Provide the [x, y] coordinate of the cell's center where the given text is located.  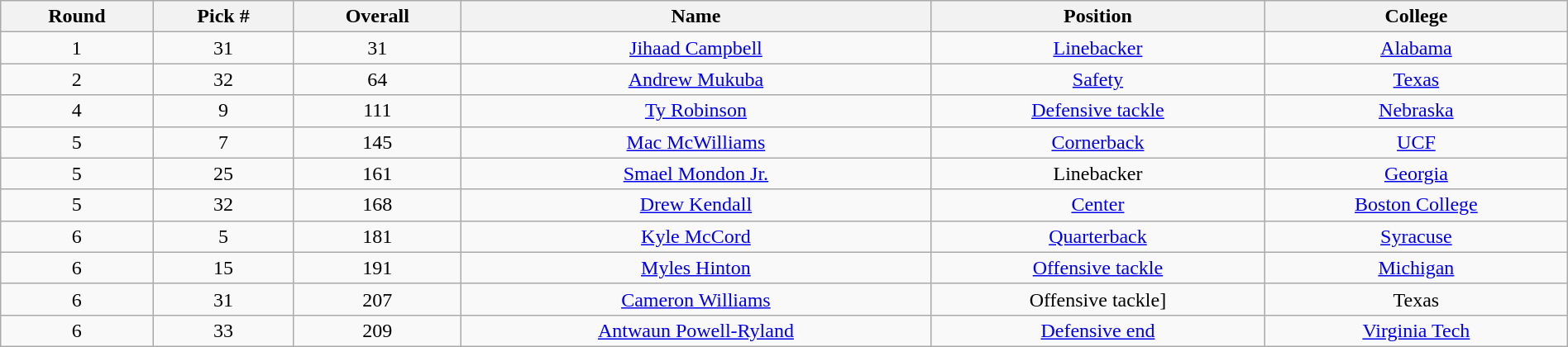
9 [223, 111]
Quarterback [1097, 236]
4 [77, 111]
Overall [377, 17]
Jihaad Campbell [696, 48]
Alabama [1417, 48]
Defensive tackle [1097, 111]
Virginia Tech [1417, 330]
209 [377, 330]
Georgia [1417, 173]
Myles Hinton [696, 268]
111 [377, 111]
Offensive tackle] [1097, 299]
64 [377, 79]
Name [696, 17]
15 [223, 268]
Safety [1097, 79]
Cornerback [1097, 142]
Michigan [1417, 268]
168 [377, 205]
Smael Mondon Jr. [696, 173]
Position [1097, 17]
Nebraska [1417, 111]
College [1417, 17]
Center [1097, 205]
25 [223, 173]
161 [377, 173]
207 [377, 299]
Round [77, 17]
7 [223, 142]
Antwaun Powell-Ryland [696, 330]
UCF [1417, 142]
33 [223, 330]
Syracuse [1417, 236]
2 [77, 79]
1 [77, 48]
145 [377, 142]
Ty Robinson [696, 111]
Pick # [223, 17]
Andrew Mukuba [696, 79]
Defensive end [1097, 330]
Boston College [1417, 205]
Drew Kendall [696, 205]
Mac McWilliams [696, 142]
Kyle McCord [696, 236]
Cameron Williams [696, 299]
Offensive tackle [1097, 268]
191 [377, 268]
181 [377, 236]
